Scan for the cell matching the given text and deliver its [x, y] coordinate at center. 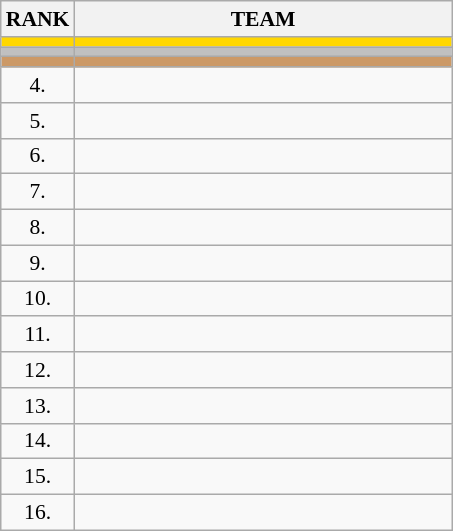
14. [38, 441]
9. [38, 263]
5. [38, 121]
7. [38, 192]
11. [38, 335]
10. [38, 299]
RANK [38, 19]
8. [38, 228]
12. [38, 370]
TEAM [262, 19]
4. [38, 85]
15. [38, 477]
16. [38, 513]
13. [38, 406]
6. [38, 156]
